Identify which cell holds the provided text, then report its [x, y] central coordinate. 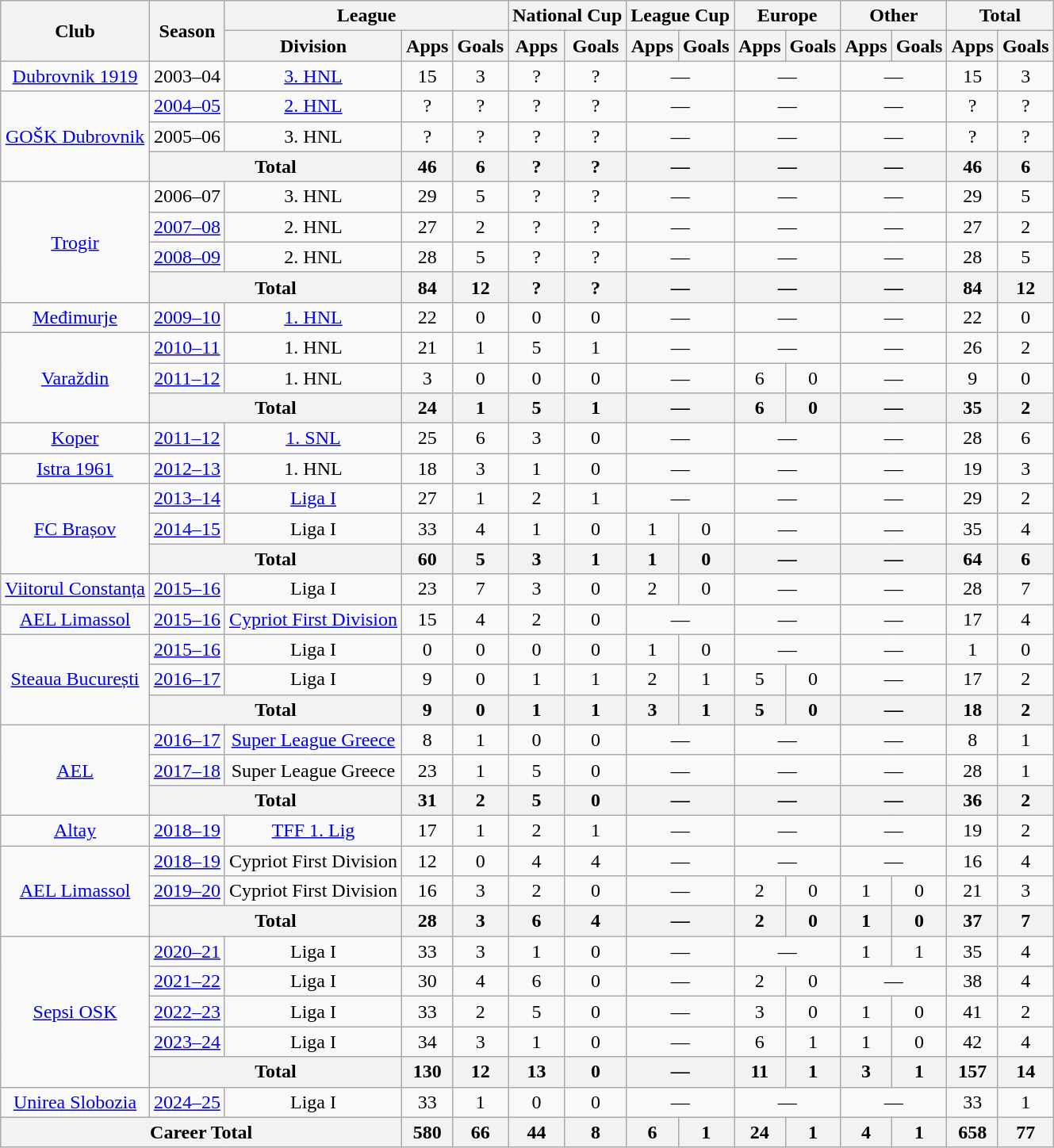
2005–06 [187, 136]
11 [760, 1072]
Istra 1961 [75, 469]
FC Brașov [75, 529]
13 [537, 1072]
44 [537, 1132]
2022–23 [187, 1012]
157 [972, 1072]
41 [972, 1012]
Viitorul Constanța [75, 589]
2010–11 [187, 347]
Career Total [201, 1132]
2017–18 [187, 770]
Steaua București [75, 679]
2021–22 [187, 982]
42 [972, 1042]
34 [427, 1042]
2020–21 [187, 951]
Varaždin [75, 377]
Division [312, 46]
League [366, 16]
658 [972, 1132]
League Cup [680, 16]
Altay [75, 830]
2012–13 [187, 469]
38 [972, 982]
2008–09 [187, 257]
Koper [75, 438]
25 [427, 438]
1. SNL [312, 438]
Trogir [75, 242]
60 [427, 559]
Unirea Slobozia [75, 1102]
Other [894, 16]
GOŠK Dubrovnik [75, 136]
Club [75, 31]
National Cup [568, 16]
36 [972, 800]
2019–20 [187, 891]
Međimurje [75, 317]
Sepsi OSK [75, 1012]
2024–25 [187, 1102]
64 [972, 559]
2007–08 [187, 227]
30 [427, 982]
AEL [75, 770]
2006–07 [187, 197]
Dubrovnik 1919 [75, 76]
14 [1025, 1072]
2014–15 [187, 529]
580 [427, 1132]
2023–24 [187, 1042]
77 [1025, 1132]
37 [972, 921]
31 [427, 800]
Season [187, 31]
2013–14 [187, 499]
2003–04 [187, 76]
2004–05 [187, 106]
130 [427, 1072]
66 [481, 1132]
2009–10 [187, 317]
Europe [788, 16]
26 [972, 347]
TFF 1. Lig [312, 830]
